Search for the cell housing the specified text and yield its [X, Y] center coordinate. 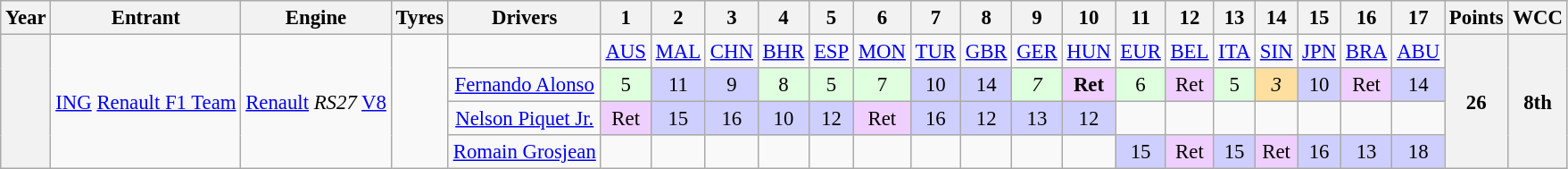
8th [1538, 102]
AUS [626, 52]
ESP [832, 52]
Tyres [419, 18]
Entrant [146, 18]
ING Renault F1 Team [146, 102]
ITA [1235, 52]
2 [678, 18]
Engine [316, 18]
SIN [1276, 52]
GER [1037, 52]
JPN [1319, 52]
BEL [1190, 52]
18 [1419, 152]
GBR [985, 52]
4 [784, 18]
Renault RS27 V8 [316, 102]
Year [26, 18]
HUN [1089, 52]
1 [626, 18]
Drivers [525, 18]
BRA [1365, 52]
BHR [784, 52]
CHN [732, 52]
TUR [935, 52]
Nelson Piquet Jr. [525, 119]
Romain Grosjean [525, 152]
MAL [678, 52]
MON [882, 52]
Fernando Alonso [525, 85]
26 [1476, 102]
ABU [1419, 52]
WCC [1538, 18]
EUR [1141, 52]
Points [1476, 18]
17 [1419, 18]
